Identify which cell holds the provided text, then report its (X, Y) central coordinate. 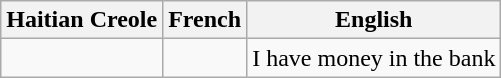
Haitian Creole (82, 20)
French (205, 20)
I have money in the bank (374, 58)
English (374, 20)
